Extract the [x, y] coordinate from the center of the cell holding the provided text.  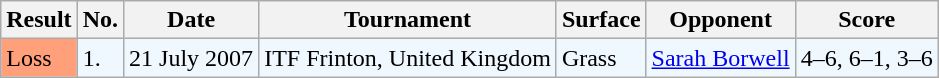
Date [192, 20]
Opponent [720, 20]
ITF Frinton, United Kingdom [408, 58]
Loss [39, 58]
1. [100, 58]
4–6, 6–1, 3–6 [866, 58]
Score [866, 20]
Sarah Borwell [720, 58]
Tournament [408, 20]
Grass [601, 58]
Result [39, 20]
Surface [601, 20]
No. [100, 20]
21 July 2007 [192, 58]
